Extract the (X, Y) coordinate from the center of the cell holding the provided text.  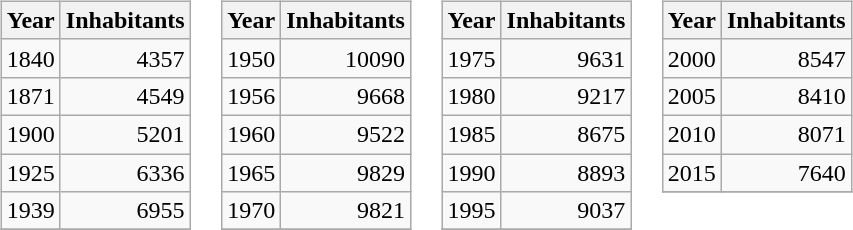
8893 (566, 173)
10090 (346, 58)
9829 (346, 173)
7640 (786, 173)
9522 (346, 134)
2015 (692, 173)
8410 (786, 96)
1960 (252, 134)
6336 (125, 173)
2005 (692, 96)
1939 (30, 211)
9217 (566, 96)
2000 (692, 58)
1956 (252, 96)
1871 (30, 96)
9631 (566, 58)
9668 (346, 96)
1925 (30, 173)
1995 (472, 211)
1840 (30, 58)
5201 (125, 134)
8675 (566, 134)
6955 (125, 211)
8071 (786, 134)
1970 (252, 211)
9821 (346, 211)
1975 (472, 58)
1900 (30, 134)
1965 (252, 173)
1990 (472, 173)
2010 (692, 134)
1985 (472, 134)
1950 (252, 58)
8547 (786, 58)
4549 (125, 96)
1980 (472, 96)
4357 (125, 58)
9037 (566, 211)
